Identify which cell holds the provided text, then report its (x, y) central coordinate. 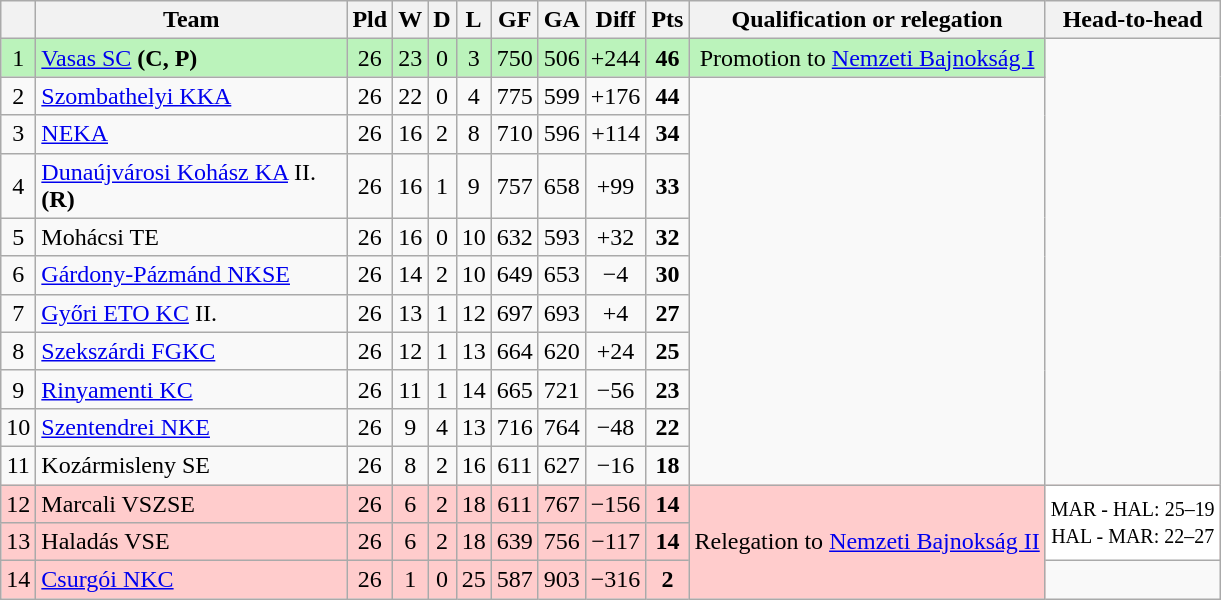
5 (18, 237)
665 (514, 389)
34 (668, 134)
Marcali VSZSE (192, 503)
697 (514, 313)
Szekszárdi FGKC (192, 351)
30 (668, 275)
506 (562, 58)
649 (514, 275)
664 (514, 351)
−117 (616, 542)
775 (514, 96)
L (474, 20)
Vasas SC (C, P) (192, 58)
599 (562, 96)
Pld (370, 20)
−4 (616, 275)
587 (514, 580)
764 (562, 427)
Szentendrei NKE (192, 427)
−56 (616, 389)
757 (514, 186)
33 (668, 186)
Qualification or relegation (867, 20)
+244 (616, 58)
+99 (616, 186)
Diff (616, 20)
593 (562, 237)
D (442, 20)
7 (18, 313)
+32 (616, 237)
+114 (616, 134)
GA (562, 20)
Pts (668, 20)
44 (668, 96)
−316 (616, 580)
627 (562, 465)
903 (562, 580)
Relegation to Nemzeti Bajnokság II (867, 541)
Mohácsi TE (192, 237)
−48 (616, 427)
Kozármisleny SE (192, 465)
Csurgói NKC (192, 580)
639 (514, 542)
Head-to-head (1132, 20)
620 (562, 351)
W (410, 20)
Gárdony-Pázmánd NKSE (192, 275)
750 (514, 58)
GF (514, 20)
+176 (616, 96)
27 (668, 313)
+4 (616, 313)
Rinyamenti KC (192, 389)
+24 (616, 351)
767 (562, 503)
693 (562, 313)
Dunaújvárosi Kohász KA II. (R) (192, 186)
−156 (616, 503)
−16 (616, 465)
Haladás VSE (192, 542)
MAR - HAL: 25–19HAL - MAR: 22–27 (1132, 522)
Győri ETO KC II. (192, 313)
710 (514, 134)
721 (562, 389)
46 (668, 58)
Team (192, 20)
756 (562, 542)
716 (514, 427)
658 (562, 186)
653 (562, 275)
596 (562, 134)
NEKA (192, 134)
Promotion to Nemzeti Bajnokság I (867, 58)
32 (668, 237)
Szombathelyi KKA (192, 96)
632 (514, 237)
